Locate the cell with the specified text and output its [X, Y] center coordinate. 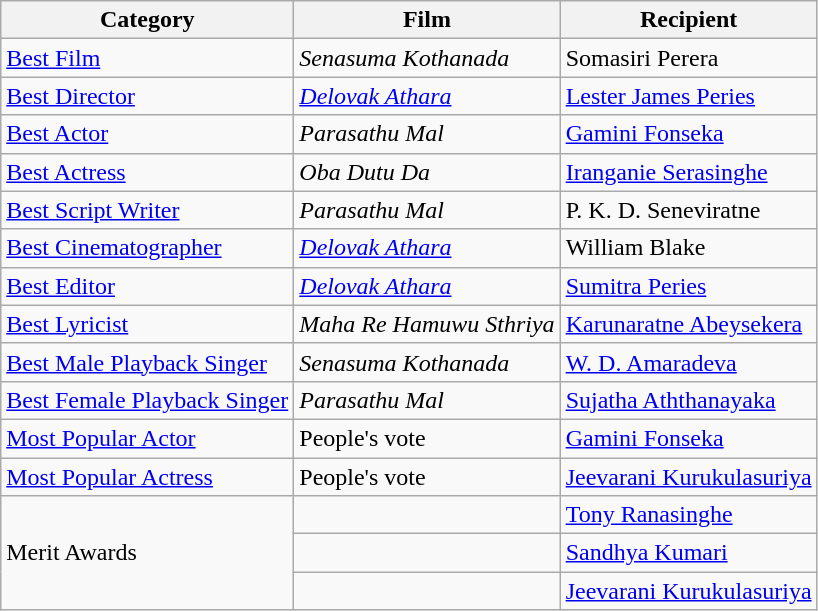
Best Cinematographer [148, 248]
Lester James Peries [688, 96]
Best Female Playback Singer [148, 400]
William Blake [688, 248]
Best Editor [148, 286]
Best Script Writer [148, 210]
P. K. D. Seneviratne [688, 210]
Best Male Playback Singer [148, 362]
Sujatha Aththanayaka [688, 400]
Tony Ranasinghe [688, 515]
Best Lyricist [148, 324]
Category [148, 20]
Sandhya Kumari [688, 553]
Iranganie Serasinghe [688, 172]
Somasiri Perera [688, 58]
Recipient [688, 20]
Best Actor [148, 134]
Best Film [148, 58]
W. D. Amaradeva [688, 362]
Merit Awards [148, 553]
Maha Re Hamuwu Sthriya [427, 324]
Film [427, 20]
Karunaratne Abeysekera [688, 324]
Best Director [148, 96]
Most Popular Actress [148, 477]
Most Popular Actor [148, 438]
Oba Dutu Da [427, 172]
Best Actress [148, 172]
Sumitra Peries [688, 286]
